Extract the (X, Y) coordinate from the center of the cell holding the provided text.  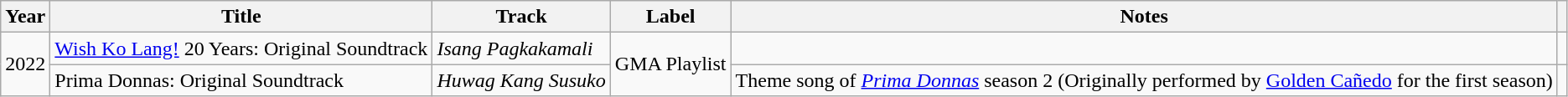
Prima Donnas: Original Soundtrack (241, 80)
Label (670, 17)
Title (241, 17)
2022 (25, 64)
Huwag Kang Susuko (521, 80)
Year (25, 17)
Wish Ko Lang! 20 Years: Original Soundtrack (241, 48)
Isang Pagkakamali (521, 48)
Notes (1144, 17)
Track (521, 17)
GMA Playlist (670, 64)
Theme song of Prima Donnas season 2 (Originally performed by Golden Cañedo for the first season) (1144, 80)
